Pinpoint the cell where the given text exists, returning its [x, y] midpoint coordinate. 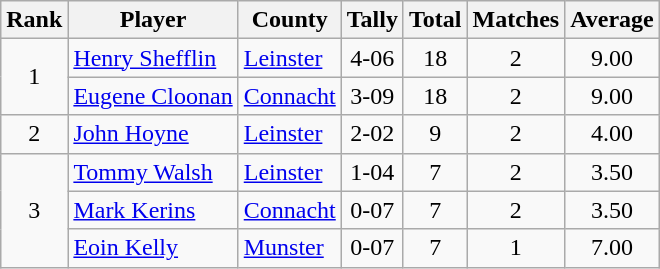
Total [435, 20]
Mark Kerins [153, 210]
3 [34, 210]
Henry Shefflin [153, 58]
2-02 [372, 134]
Average [612, 20]
Eoin Kelly [153, 248]
7.00 [612, 248]
1-04 [372, 172]
Munster [290, 248]
Player [153, 20]
4.00 [612, 134]
9 [435, 134]
Matches [516, 20]
Rank [34, 20]
Tommy Walsh [153, 172]
Tally [372, 20]
3-09 [372, 96]
John Hoyne [153, 134]
Eugene Cloonan [153, 96]
4-06 [372, 58]
County [290, 20]
